Find where the given text appears and provide that cell's center as (X, Y) coordinate. 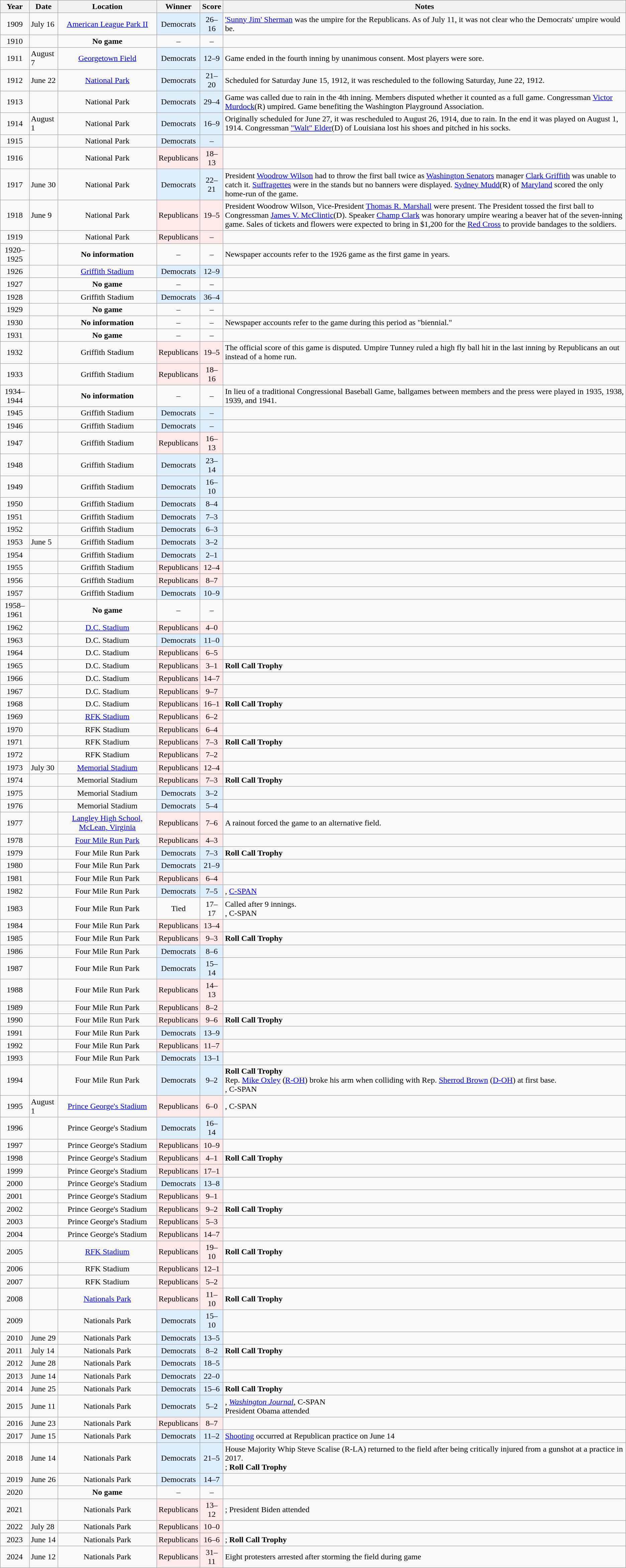
2009 (15, 1320)
June 26 (43, 1480)
1987 (15, 969)
Called after 9 innings., C-SPAN (424, 908)
4–3 (211, 840)
2–1 (211, 555)
10–0 (211, 1527)
11–10 (211, 1299)
1950 (15, 504)
16–13 (211, 443)
23–14 (211, 465)
13–1 (211, 1058)
15–6 (211, 1389)
; President Biden attended (424, 1510)
7–5 (211, 891)
2017 (15, 1436)
2007 (15, 1282)
Tied (179, 908)
1962 (15, 627)
1918 (15, 215)
9–7 (211, 691)
1926 (15, 272)
Scheduled for Saturday June 15, 1912, it was rescheduled to the following Saturday, June 22, 1912. (424, 80)
1917 (15, 184)
June 23 (43, 1423)
Georgetown Field (107, 58)
'Sunny Jim' Sherman was the umpire for the Republicans. As of July 11, it was not clear who the Democrats' umpire would be. (424, 24)
Date (43, 7)
1920–1925 (15, 254)
2015 (15, 1406)
6–2 (211, 716)
1986 (15, 951)
1981 (15, 878)
June 25 (43, 1389)
5–3 (211, 1222)
1968 (15, 704)
17–17 (211, 908)
In lieu of a traditional Congressional Baseball Game, ballgames between members and the press were played in 1935, 1938, 1939, and 1941. (424, 396)
1978 (15, 840)
21–5 (211, 1458)
July 30 (43, 768)
; Roll Call Trophy (424, 1540)
2001 (15, 1196)
2023 (15, 1540)
9–1 (211, 1196)
1934–1944 (15, 396)
4–0 (211, 627)
1946 (15, 426)
1998 (15, 1158)
August 7 (43, 58)
Notes (424, 7)
1994 (15, 1080)
15–14 (211, 969)
13–5 (211, 1338)
1982 (15, 891)
19–10 (211, 1252)
2008 (15, 1299)
Eight protesters arrested after storming the field during game (424, 1557)
7–6 (211, 823)
1913 (15, 102)
1966 (15, 678)
9–6 (211, 1020)
1933 (15, 374)
1916 (15, 158)
18–13 (211, 158)
American League Park II (107, 24)
2004 (15, 1235)
2000 (15, 1183)
1952 (15, 529)
2006 (15, 1269)
June 9 (43, 215)
1965 (15, 666)
3–1 (211, 666)
13–12 (211, 1510)
11–0 (211, 640)
The official score of this game is disputed. Umpire Tunney ruled a high fly ball hit in the last inning by Republicans an out instead of a home run. (424, 353)
June 15 (43, 1436)
July 28 (43, 1527)
July 14 (43, 1351)
1928 (15, 297)
2016 (15, 1423)
16–10 (211, 486)
June 5 (43, 542)
1956 (15, 580)
1967 (15, 691)
Newspaper accounts refer to the game during this period as "biennial." (424, 322)
4–1 (211, 1158)
29–4 (211, 102)
1957 (15, 593)
2012 (15, 1363)
8–6 (211, 951)
1964 (15, 653)
8–4 (211, 504)
1947 (15, 443)
13–8 (211, 1183)
June 28 (43, 1363)
5–4 (211, 806)
2018 (15, 1458)
1974 (15, 780)
July 16 (43, 24)
Shooting occurred at Republican practice on June 14 (424, 1436)
13–9 (211, 1033)
22–21 (211, 184)
1993 (15, 1058)
1909 (15, 24)
2002 (15, 1209)
1985 (15, 938)
16–9 (211, 124)
7–2 (211, 755)
1988 (15, 990)
1919 (15, 237)
2010 (15, 1338)
15–10 (211, 1320)
16–1 (211, 704)
1929 (15, 310)
1971 (15, 742)
1996 (15, 1128)
1914 (15, 124)
June 29 (43, 1338)
2022 (15, 1527)
1910 (15, 41)
21–20 (211, 80)
21–9 (211, 866)
1951 (15, 517)
Newspaper accounts refer to the 1926 game as the first game in years. (424, 254)
2024 (15, 1557)
6–5 (211, 653)
1991 (15, 1033)
1970 (15, 729)
18–16 (211, 374)
11–7 (211, 1046)
1997 (15, 1145)
6–3 (211, 529)
Score (211, 7)
Game ended in the fourth inning by unanimous consent. Most players were sore. (424, 58)
1949 (15, 486)
June 11 (43, 1406)
1989 (15, 1007)
2019 (15, 1480)
1999 (15, 1171)
1915 (15, 141)
1932 (15, 353)
Location (107, 7)
12–1 (211, 1269)
18–5 (211, 1363)
1953 (15, 542)
26–16 (211, 24)
1975 (15, 793)
6–0 (211, 1106)
1927 (15, 284)
1931 (15, 335)
1945 (15, 413)
Langley High School, McLean, Virginia (107, 823)
31–11 (211, 1557)
1954 (15, 555)
1990 (15, 1020)
1972 (15, 755)
A rainout forced the game to an alternative field. (424, 823)
2014 (15, 1389)
9–3 (211, 938)
13–4 (211, 925)
1995 (15, 1106)
2020 (15, 1492)
Year (15, 7)
1983 (15, 908)
1984 (15, 925)
1980 (15, 866)
1963 (15, 640)
11–2 (211, 1436)
House Majority Whip Steve Scalise (R-LA) returned to the field after being critically injured from a gunshot at a practice in 2017.; Roll Call Trophy (424, 1458)
1958–1961 (15, 610)
June 22 (43, 80)
, Washington Journal, C-SPANPresident Obama attended (424, 1406)
2005 (15, 1252)
1948 (15, 465)
14–13 (211, 990)
1969 (15, 716)
1992 (15, 1046)
1955 (15, 568)
36–4 (211, 297)
2011 (15, 1351)
1912 (15, 80)
22–0 (211, 1376)
2013 (15, 1376)
1930 (15, 322)
1977 (15, 823)
Roll Call TrophyRep. Mike Oxley (R-OH) broke his arm when colliding with Rep. Sherrod Brown (D-OH) at first base., C-SPAN (424, 1080)
Winner (179, 7)
17–1 (211, 1171)
1979 (15, 853)
16–6 (211, 1540)
2021 (15, 1510)
1911 (15, 58)
1973 (15, 768)
1976 (15, 806)
2003 (15, 1222)
16–14 (211, 1128)
June 30 (43, 184)
June 12 (43, 1557)
